Extract the (x, y) coordinate from the center of the cell holding the provided text.  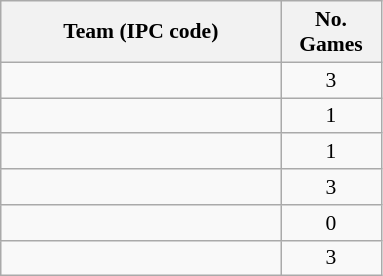
No. Games (331, 32)
Team (IPC code) (141, 32)
0 (331, 222)
